Extract the (x, y) coordinate from the center of the cell holding the provided text.  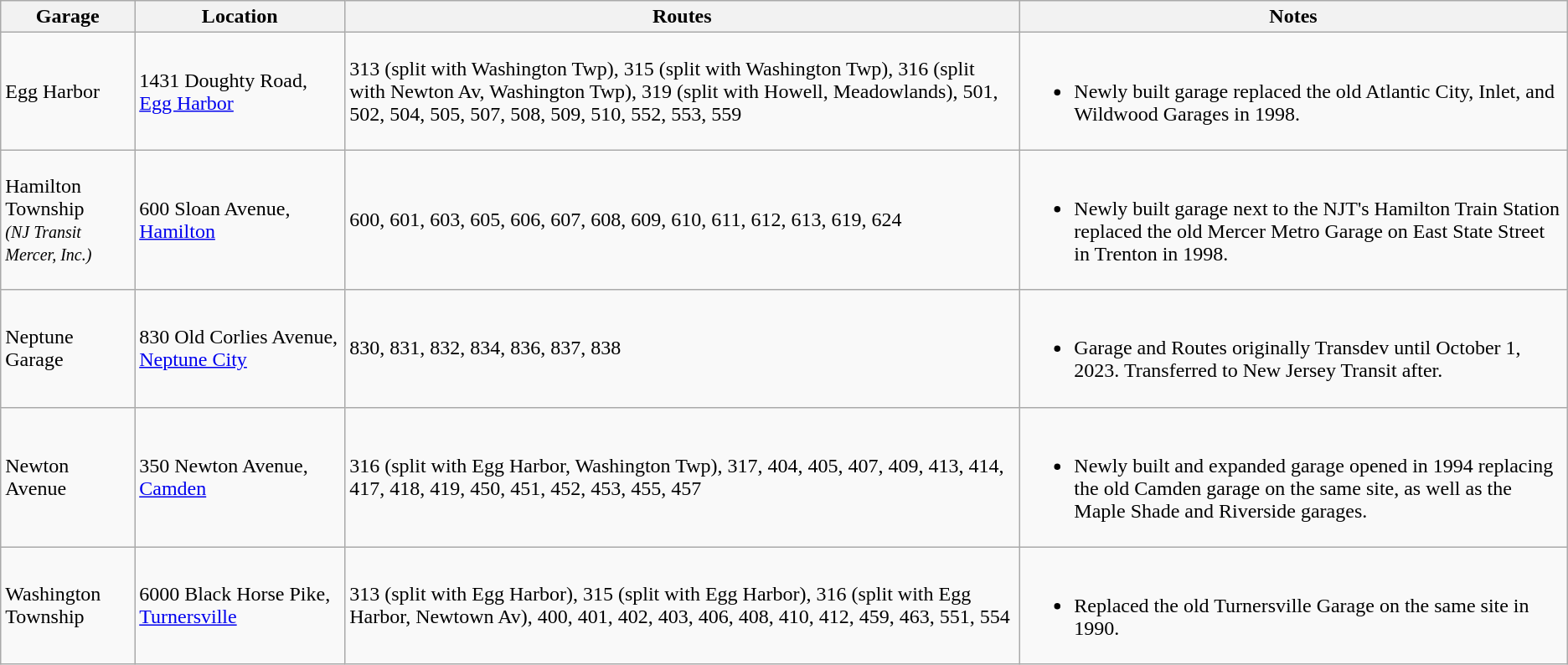
Notes (1293, 17)
Garage and Routes originally Transdev until October 1, 2023. Transferred to New Jersey Transit after. (1293, 348)
Neptune Garage (68, 348)
316 (split with Egg Harbor, Washington Twp), 317, 404, 405, 407, 409, 413, 414, 417, 418, 419, 450, 451, 452, 453, 455, 457 (682, 477)
350 Newton Avenue,Camden (240, 477)
Washington Township (68, 606)
6000 Black Horse Pike,Turnersville (240, 606)
Location (240, 17)
Newly built garage replaced the old Atlantic City, Inlet, and Wildwood Garages in 1998. (1293, 91)
Replaced the old Turnersville Garage on the same site in 1990. (1293, 606)
Newly built garage next to the NJT's Hamilton Train Station replaced the old Mercer Metro Garage on East State Street in Trenton in 1998. (1293, 219)
830, 831, 832, 834, 836, 837, 838 (682, 348)
Newly built and expanded garage opened in 1994 replacing the old Camden garage on the same site, as well as the Maple Shade and Riverside garages. (1293, 477)
830 Old Corlies Avenue,Neptune City (240, 348)
Hamilton Township(NJ Transit Mercer, Inc.) (68, 219)
Newton Avenue (68, 477)
1431 Doughty Road,Egg Harbor (240, 91)
600, 601, 603, 605, 606, 607, 608, 609, 610, 611, 612, 613, 619, 624 (682, 219)
Egg Harbor (68, 91)
Garage (68, 17)
Routes (682, 17)
600 Sloan Avenue,Hamilton (240, 219)
